Extract the (x, y) coordinate from the center of the cell holding the provided text.  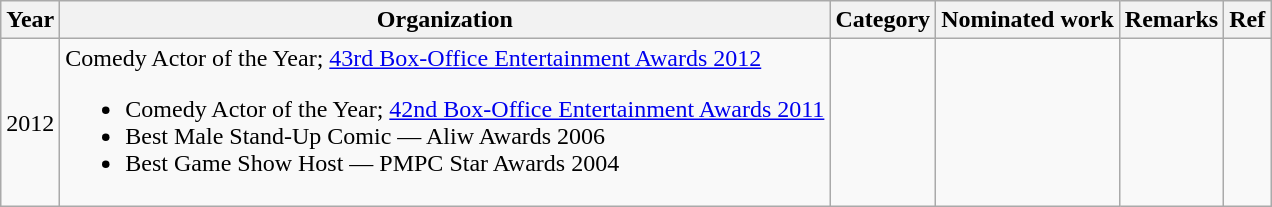
Year (30, 20)
Ref (1248, 20)
Category (883, 20)
2012 (30, 122)
Nominated work (1028, 20)
Remarks (1171, 20)
Organization (445, 20)
